Search for the cell housing the specified text and yield its (X, Y) center coordinate. 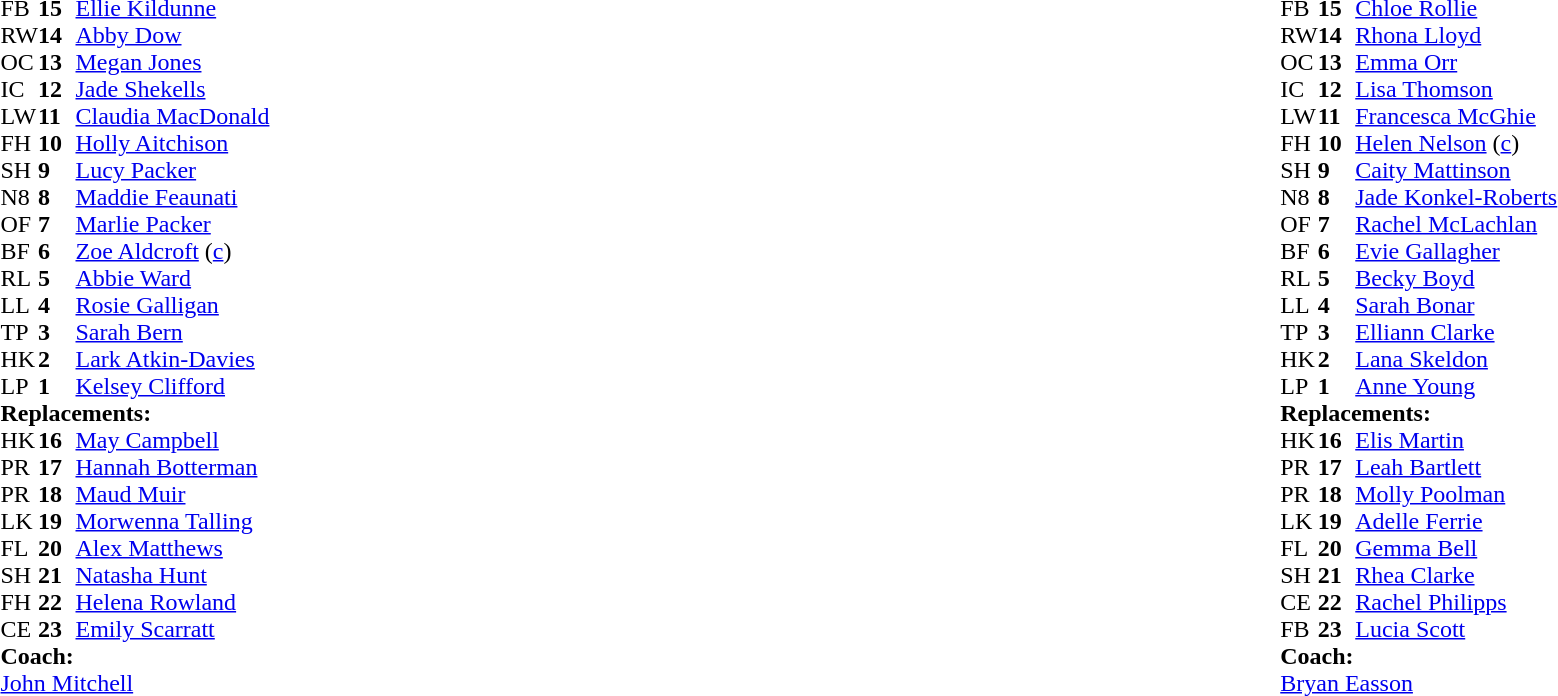
Rosie Galligan (173, 306)
Abby Dow (173, 36)
Helen Nelson (c) (1456, 144)
Leah Bartlett (1456, 468)
Rachel McLachlan (1456, 224)
Holly Aitchison (173, 144)
Abbie Ward (173, 278)
Marlie Packer (173, 224)
Francesca McGhie (1456, 116)
Jade Shekells (173, 90)
Caity Mattinson (1456, 170)
Alex Matthews (173, 548)
Lucia Scott (1456, 630)
Molly Poolman (1456, 494)
Adelle Ferrie (1456, 522)
Emily Scarratt (173, 630)
Maddie Feaunati (173, 198)
Jade Konkel-Roberts (1456, 198)
Anne Young (1456, 386)
Sarah Bonar (1456, 306)
Lisa Thomson (1456, 90)
Lana Skeldon (1456, 360)
Elis Martin (1456, 440)
Natasha Hunt (173, 576)
Rachel Philipps (1456, 602)
Maud Muir (173, 494)
Megan Jones (173, 62)
Becky Boyd (1456, 278)
FB (1299, 630)
Sarah Bern (173, 332)
Evie Gallagher (1456, 252)
Helena Rowland (173, 602)
Rhea Clarke (1456, 576)
Lark Atkin-Davies (173, 360)
Lucy Packer (173, 170)
Morwenna Talling (173, 522)
Hannah Botterman (173, 468)
Rhona Lloyd (1456, 36)
Zoe Aldcroft (c) (173, 252)
Elliann Clarke (1456, 332)
Claudia MacDonald (173, 116)
Kelsey Clifford (173, 386)
Emma Orr (1456, 62)
May Campbell (173, 440)
Gemma Bell (1456, 548)
